Locate the cell with the specified text and output its [x, y] center coordinate. 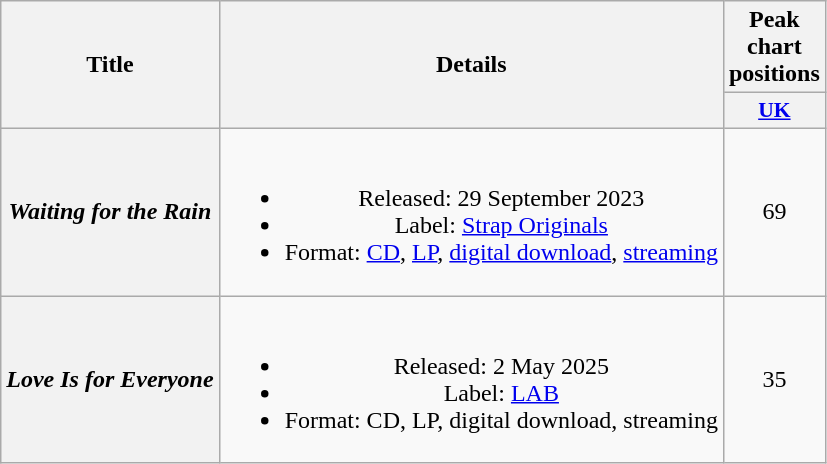
69 [774, 212]
Peak chart positions [774, 47]
Released: 29 September 2023Label: Strap OriginalsFormat: CD, LP, digital download, streaming [471, 212]
Waiting for the Rain [110, 212]
Love Is for Everyone [110, 380]
Details [471, 65]
UK [774, 111]
Title [110, 65]
Released: 2 May 2025Label: LABFormat: CD, LP, digital download, streaming [471, 380]
35 [774, 380]
